Capture the cell that displays the provided text and extract its [x, y] central coordinate. 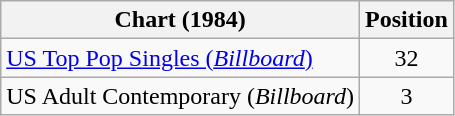
US Adult Contemporary (Billboard) [180, 96]
Position [407, 20]
3 [407, 96]
Chart (1984) [180, 20]
US Top Pop Singles (Billboard) [180, 58]
32 [407, 58]
